Capture the cell that displays the provided text and extract its (X, Y) central coordinate. 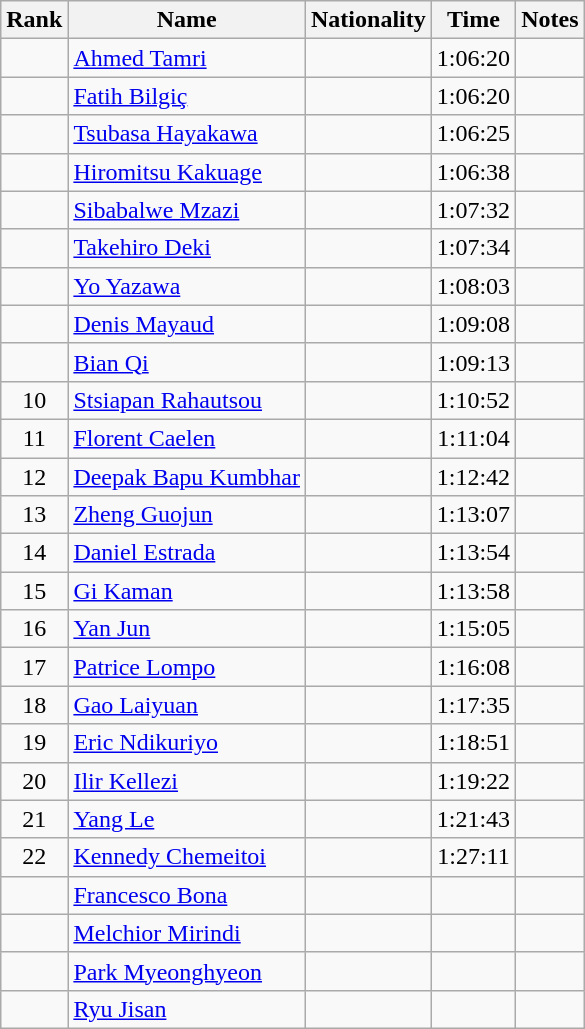
1:09:08 (473, 324)
1:15:05 (473, 629)
1:21:43 (473, 819)
20 (34, 781)
14 (34, 553)
Patrice Lompo (187, 667)
13 (34, 515)
1:16:08 (473, 667)
Ilir Kellezi (187, 781)
1:13:54 (473, 553)
1:27:11 (473, 857)
1:12:42 (473, 477)
Time (473, 20)
12 (34, 477)
1:17:35 (473, 705)
1:19:22 (473, 781)
1:09:13 (473, 362)
19 (34, 743)
1:06:25 (473, 134)
Stsiapan Rahautsou (187, 400)
15 (34, 591)
Takehiro Deki (187, 248)
Gi Kaman (187, 591)
21 (34, 819)
18 (34, 705)
10 (34, 400)
Eric Ndikuriyo (187, 743)
Kennedy Chemeitoi (187, 857)
Deepak Bapu Kumbhar (187, 477)
Rank (34, 20)
1:13:58 (473, 591)
Tsubasa Hayakawa (187, 134)
Francesco Bona (187, 895)
Ahmed Tamri (187, 58)
Fatih Bilgiç (187, 96)
Florent Caelen (187, 438)
1:08:03 (473, 286)
Daniel Estrada (187, 553)
Bian Qi (187, 362)
Yo Yazawa (187, 286)
1:07:32 (473, 210)
Yang Le (187, 819)
Yan Jun (187, 629)
Park Myeonghyeon (187, 971)
Melchior Mirindi (187, 933)
Name (187, 20)
Notes (550, 20)
Sibabalwe Mzazi (187, 210)
Hiromitsu Kakuage (187, 172)
22 (34, 857)
1:18:51 (473, 743)
Nationality (369, 20)
1:07:34 (473, 248)
17 (34, 667)
16 (34, 629)
Zheng Guojun (187, 515)
Denis Mayaud (187, 324)
1:06:38 (473, 172)
11 (34, 438)
1:11:04 (473, 438)
1:13:07 (473, 515)
Ryu Jisan (187, 1009)
1:10:52 (473, 400)
Gao Laiyuan (187, 705)
